Provide the (X, Y) coordinate of the cell's center where the given text is located.  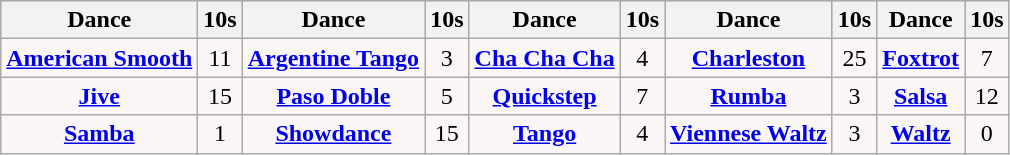
5 (447, 96)
Paso Doble (333, 96)
Charleston (749, 58)
Tango (544, 134)
Quickstep (544, 96)
American Smooth (100, 58)
Foxtrot (921, 58)
Rumba (749, 96)
Jive (100, 96)
25 (854, 58)
Showdance (333, 134)
Viennese Waltz (749, 134)
11 (220, 58)
Samba (100, 134)
1 (220, 134)
Waltz (921, 134)
Argentine Tango (333, 58)
Cha Cha Cha (544, 58)
Salsa (921, 96)
0 (987, 134)
12 (987, 96)
